Find where the given text appears and provide that cell's center as (X, Y) coordinate. 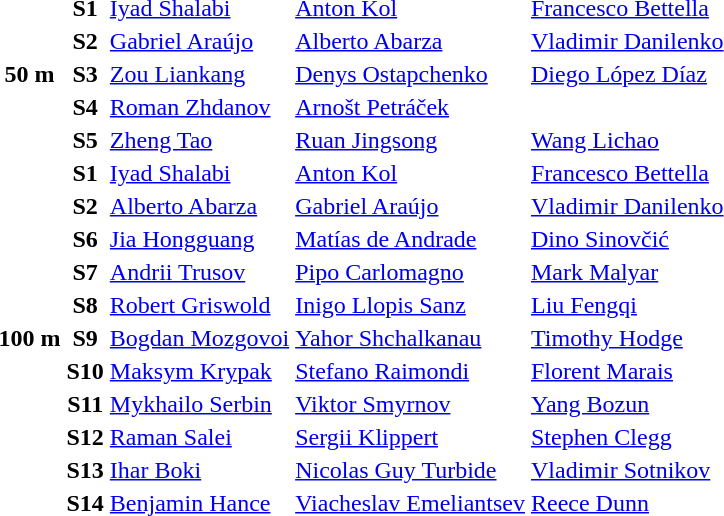
Roman Zhdanov (199, 107)
S4 (85, 107)
Arnošt Petráček (410, 107)
S12 (85, 437)
Mykhailo Serbin (199, 404)
Ihar Boki (199, 470)
S10 (85, 371)
Pipo Carlomagno (410, 272)
S6 (85, 239)
Ruan Jingsong (410, 140)
Denys Ostapchenko (410, 74)
S7 (85, 272)
S13 (85, 470)
S8 (85, 305)
Bogdan Mozgovoi (199, 338)
Yahor Shchalkanau (410, 338)
Inigo Llopis Sanz (410, 305)
S9 (85, 338)
S1 (85, 173)
Sergii Klippert (410, 437)
S5 (85, 140)
S3 (85, 74)
Maksym Krypak (199, 371)
Robert Griswold (199, 305)
Zou Liankang (199, 74)
Stefano Raimondi (410, 371)
Jia Hongguang (199, 239)
Iyad Shalabi (199, 173)
Zheng Tao (199, 140)
Raman Salei (199, 437)
Andrii Trusov (199, 272)
Anton Kol (410, 173)
S11 (85, 404)
Viktor Smyrnov (410, 404)
Nicolas Guy Turbide (410, 470)
Matías de Andrade (410, 239)
